Detect which cell encompasses the target text, then output its (X, Y) center coordinate. 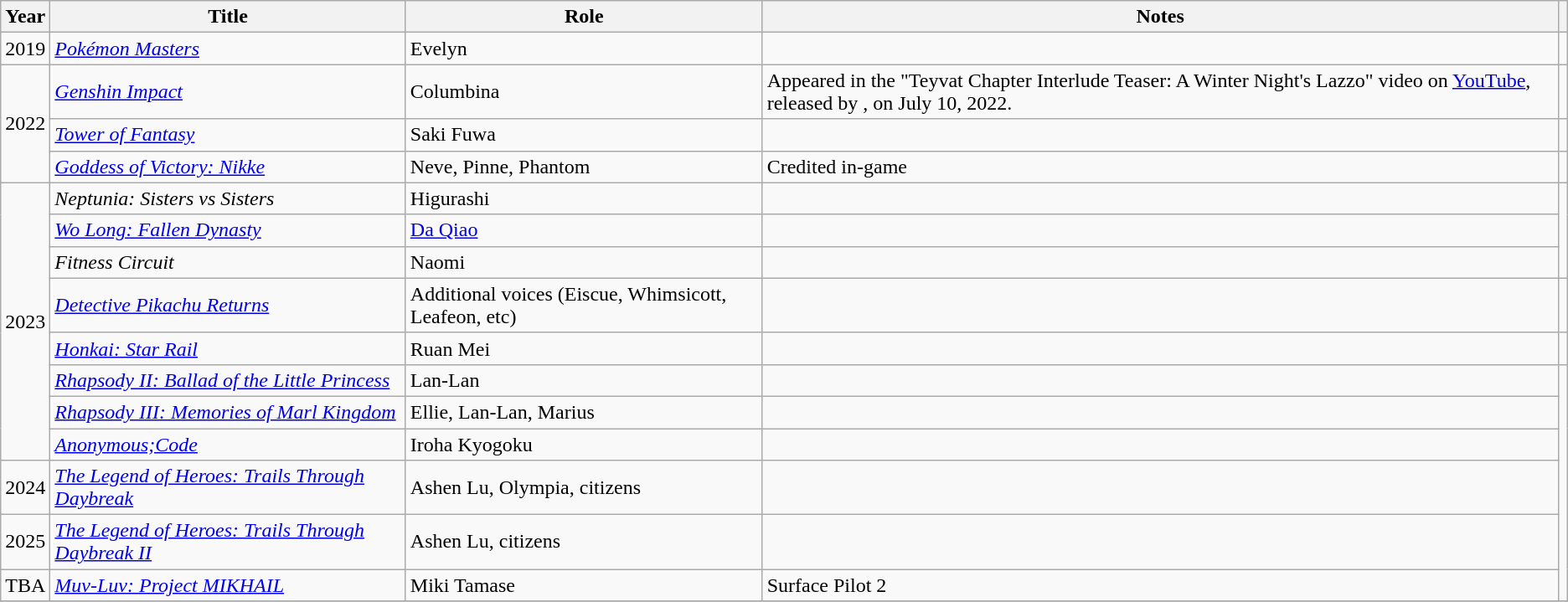
2019 (25, 49)
Additional voices (Eiscue, Whimsicott, Leafeon, etc) (584, 305)
Saki Fuwa (584, 135)
Detective Pikachu Returns (228, 305)
Muv-Luv: Project MIKHAIL (228, 585)
Wo Long: Fallen Dynasty (228, 230)
Iroha Kyogoku (584, 445)
Lan-Lan (584, 380)
Evelyn (584, 49)
Rhapsody III: Memories of Marl Kingdom (228, 412)
Higurashi (584, 198)
Anonymous;Code (228, 445)
Goddess of Victory: Nikke (228, 167)
2022 (25, 124)
Tower of Fantasy (228, 135)
Honkai: Star Rail (228, 348)
Appeared in the "Teyvat Chapter Interlude Teaser: A Winter Night's Lazzo" video on YouTube, released by , on July 10, 2022. (1160, 92)
Year (25, 17)
Columbina (584, 92)
Notes (1160, 17)
Pokémon Masters (228, 49)
Rhapsody II: Ballad of the Little Princess (228, 380)
Genshin Impact (228, 92)
Ruan Mei (584, 348)
The Legend of Heroes: Trails Through Daybreak II (228, 543)
Ashen Lu, citizens (584, 543)
Ashen Lu, Olympia, citizens (584, 487)
Naomi (584, 262)
Miki Tamase (584, 585)
Ellie, Lan-Lan, Marius (584, 412)
2024 (25, 487)
The Legend of Heroes: Trails Through Daybreak (228, 487)
Credited in-game (1160, 167)
2023 (25, 322)
Da Qiao (584, 230)
2025 (25, 543)
TBA (25, 585)
Neptunia: Sisters vs Sisters (228, 198)
Neve, Pinne, Phantom (584, 167)
Fitness Circuit (228, 262)
Role (584, 17)
Surface Pilot 2 (1160, 585)
Title (228, 17)
